From the cell containing the given text, extract its center point as [x, y] coordinate. 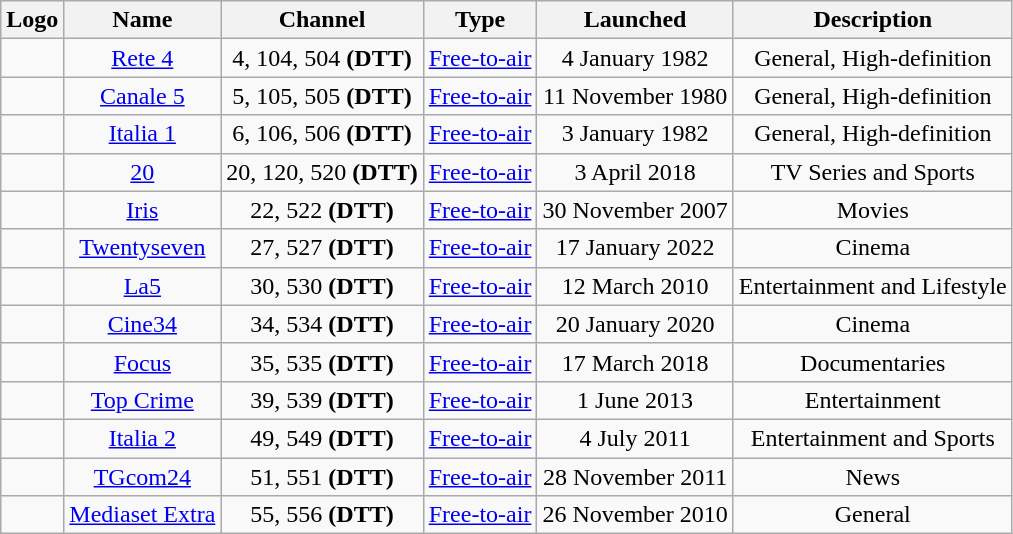
35, 535 (DTT) [322, 362]
Italia 2 [142, 438]
12 March 2010 [635, 286]
Logo [32, 20]
39, 539 (DTT) [322, 400]
Italia 1 [142, 134]
Rete 4 [142, 58]
Focus [142, 362]
News [872, 477]
Name [142, 20]
20, 120, 520 (DTT) [322, 172]
30 November 2007 [635, 210]
Iris [142, 210]
55, 556 (DTT) [322, 515]
22, 522 (DTT) [322, 210]
26 November 2010 [635, 515]
Launched [635, 20]
34, 534 (DTT) [322, 324]
4 January 1982 [635, 58]
Top Crime [142, 400]
Channel [322, 20]
TV Series and Sports [872, 172]
TGcom24 [142, 477]
30, 530 (DTT) [322, 286]
Canale 5 [142, 96]
Mediaset Extra [142, 515]
6, 106, 506 (DTT) [322, 134]
Twentyseven [142, 248]
3 January 1982 [635, 134]
4, 104, 504 (DTT) [322, 58]
27, 527 (DTT) [322, 248]
Description [872, 20]
11 November 1980 [635, 96]
Entertainment and Sports [872, 438]
20 [142, 172]
La5 [142, 286]
17 March 2018 [635, 362]
Documentaries [872, 362]
17 January 2022 [635, 248]
Type [480, 20]
5, 105, 505 (DTT) [322, 96]
51, 551 (DTT) [322, 477]
49, 549 (DTT) [322, 438]
Movies [872, 210]
Entertainment and Lifestyle [872, 286]
Entertainment [872, 400]
28 November 2011 [635, 477]
General [872, 515]
4 July 2011 [635, 438]
20 January 2020 [635, 324]
Cine34 [142, 324]
1 June 2013 [635, 400]
3 April 2018 [635, 172]
